For the text-containing cell, return its midpoint in (X, Y) coordinate format. 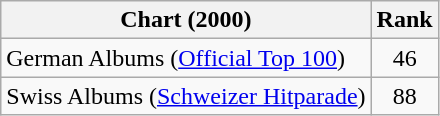
88 (404, 96)
46 (404, 58)
German Albums (Official Top 100) (186, 58)
Swiss Albums (Schweizer Hitparade) (186, 96)
Chart (2000) (186, 20)
Rank (404, 20)
